Pinpoint the cell where the given text exists, returning its [x, y] midpoint coordinate. 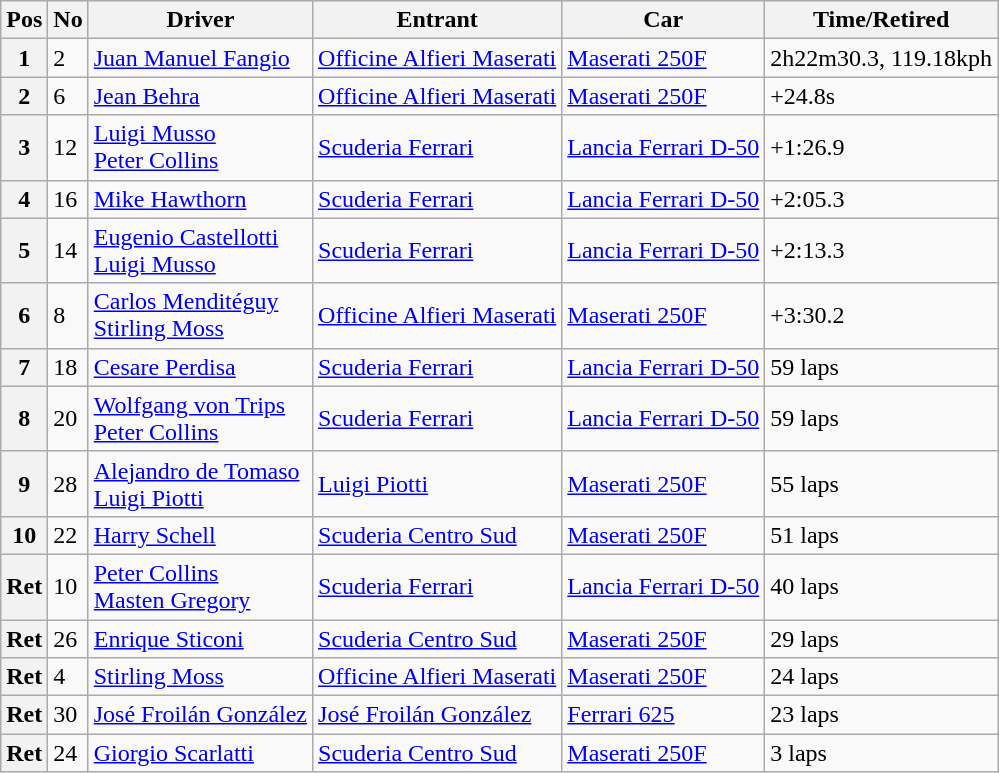
9 [24, 484]
22 [68, 535]
26 [68, 639]
14 [68, 250]
Juan Manuel Fangio [200, 58]
+2:13.3 [882, 250]
Peter Collins Masten Gregory [200, 586]
+1:26.9 [882, 148]
Jean Behra [200, 96]
Luigi Musso Peter Collins [200, 148]
40 laps [882, 586]
2h22m30.3, 119.18kph [882, 58]
Wolfgang von Trips Peter Collins [200, 418]
Driver [200, 20]
18 [68, 367]
51 laps [882, 535]
30 [68, 715]
28 [68, 484]
Cesare Perdisa [200, 367]
Enrique Sticoni [200, 639]
+3:30.2 [882, 316]
7 [24, 367]
1 [24, 58]
Carlos Menditéguy Stirling Moss [200, 316]
29 laps [882, 639]
+24.8s [882, 96]
55 laps [882, 484]
Pos [24, 20]
Mike Hawthorn [200, 199]
5 [24, 250]
Stirling Moss [200, 677]
Car [664, 20]
12 [68, 148]
3 [24, 148]
Giorgio Scarlatti [200, 753]
+2:05.3 [882, 199]
Alejandro de Tomaso Luigi Piotti [200, 484]
Entrant [438, 20]
16 [68, 199]
No [68, 20]
23 laps [882, 715]
24 laps [882, 677]
24 [68, 753]
Time/Retired [882, 20]
20 [68, 418]
Ferrari 625 [664, 715]
Eugenio Castellotti Luigi Musso [200, 250]
Luigi Piotti [438, 484]
3 laps [882, 753]
Harry Schell [200, 535]
